Return the (X, Y) coordinate for the center point of the cell that contains the specified text.  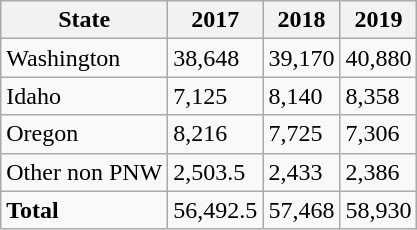
2017 (216, 20)
39,170 (302, 58)
8,358 (378, 96)
Washington (84, 58)
2019 (378, 20)
7,306 (378, 134)
State (84, 20)
2,433 (302, 172)
8,216 (216, 134)
2018 (302, 20)
Total (84, 210)
40,880 (378, 58)
56,492.5 (216, 210)
Oregon (84, 134)
Idaho (84, 96)
7,725 (302, 134)
Other non PNW (84, 172)
8,140 (302, 96)
2,386 (378, 172)
2,503.5 (216, 172)
57,468 (302, 210)
58,930 (378, 210)
38,648 (216, 58)
7,125 (216, 96)
